Extract the (x, y) coordinate from the center of the cell holding the provided text.  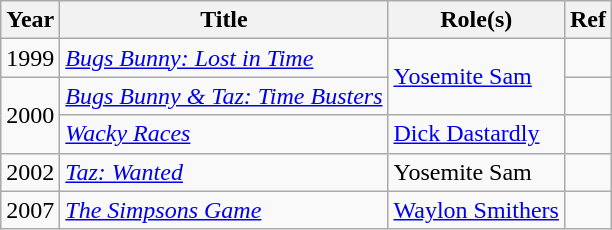
Bugs Bunny & Taz: Time Busters (224, 96)
2000 (30, 115)
2007 (30, 210)
Ref (588, 20)
Dick Dastardly (476, 134)
Wacky Races (224, 134)
Year (30, 20)
1999 (30, 58)
Waylon Smithers (476, 210)
Bugs Bunny: Lost in Time (224, 58)
2002 (30, 172)
Role(s) (476, 20)
Taz: Wanted (224, 172)
Title (224, 20)
The Simpsons Game (224, 210)
